For the text-containing cell, return its midpoint in [X, Y] coordinate format. 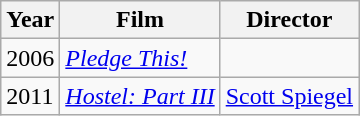
Director [289, 20]
Hostel: Part III [140, 96]
Film [140, 20]
Scott Spiegel [289, 96]
Year [30, 20]
2011 [30, 96]
Pledge This! [140, 58]
2006 [30, 58]
